Identify which cell holds the provided text, then report its (X, Y) central coordinate. 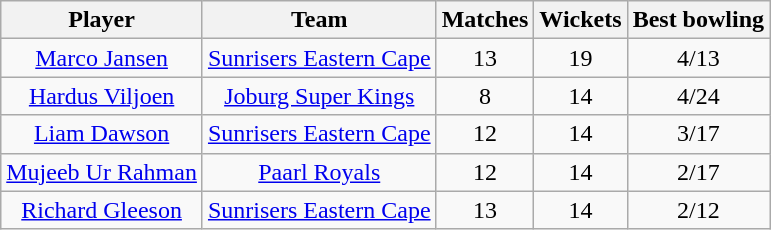
4/24 (698, 96)
Best bowling (698, 20)
Matches (485, 20)
Team (319, 20)
Liam Dawson (102, 134)
2/12 (698, 210)
Marco Jansen (102, 58)
Wickets (580, 20)
8 (485, 96)
Hardus Viljoen (102, 96)
Joburg Super Kings (319, 96)
3/17 (698, 134)
Richard Gleeson (102, 210)
Player (102, 20)
Paarl Royals (319, 172)
Mujeeb Ur Rahman (102, 172)
4/13 (698, 58)
19 (580, 58)
2/17 (698, 172)
